Capture the cell that displays the provided text and extract its [x, y] central coordinate. 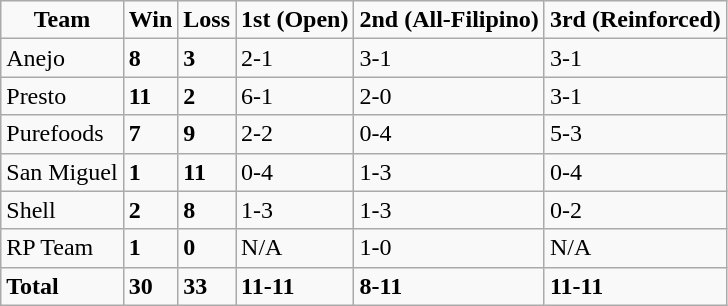
5-3 [635, 134]
2nd (All-Filipino) [449, 20]
Shell [62, 210]
30 [150, 286]
33 [207, 286]
San Miguel [62, 172]
Team [62, 20]
Win [150, 20]
3rd (Reinforced) [635, 20]
2-2 [295, 134]
3 [207, 58]
Anejo [62, 58]
1st (Open) [295, 20]
Presto [62, 96]
1-0 [449, 248]
2-1 [295, 58]
0 [207, 248]
8-11 [449, 286]
Total [62, 286]
2-0 [449, 96]
9 [207, 134]
7 [150, 134]
Loss [207, 20]
Purefoods [62, 134]
0-2 [635, 210]
6-1 [295, 96]
RP Team [62, 248]
